Provide the [x, y] coordinate of the cell's center where the given text is located.  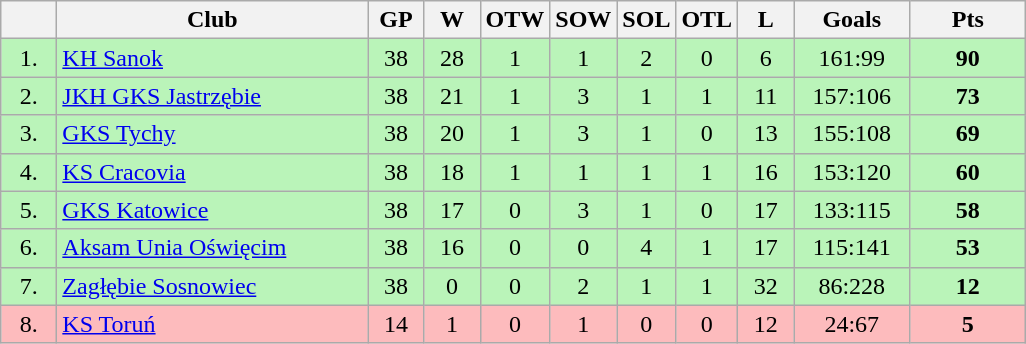
SOL [646, 20]
7. [29, 286]
90 [968, 58]
157:106 [852, 96]
58 [968, 210]
14 [396, 324]
24:67 [852, 324]
KH Sanok [212, 58]
W [452, 20]
69 [968, 134]
Zagłębie Sosnowiec [212, 286]
3. [29, 134]
Aksam Unia Oświęcim [212, 248]
GKS Katowice [212, 210]
86:228 [852, 286]
SOW [584, 20]
155:108 [852, 134]
60 [968, 172]
20 [452, 134]
JKH GKS Jastrzębie [212, 96]
Pts [968, 20]
4. [29, 172]
161:99 [852, 58]
Club [212, 20]
6. [29, 248]
KS Cracovia [212, 172]
6 [766, 58]
18 [452, 172]
115:141 [852, 248]
133:115 [852, 210]
Goals [852, 20]
8. [29, 324]
2. [29, 96]
OTW [515, 20]
1. [29, 58]
73 [968, 96]
OTL [707, 20]
KS Toruń [212, 324]
11 [766, 96]
4 [646, 248]
5. [29, 210]
GP [396, 20]
21 [452, 96]
5 [968, 324]
GKS Tychy [212, 134]
53 [968, 248]
32 [766, 286]
28 [452, 58]
L [766, 20]
13 [766, 134]
153:120 [852, 172]
